Find where the given text appears and provide that cell's center as (X, Y) coordinate. 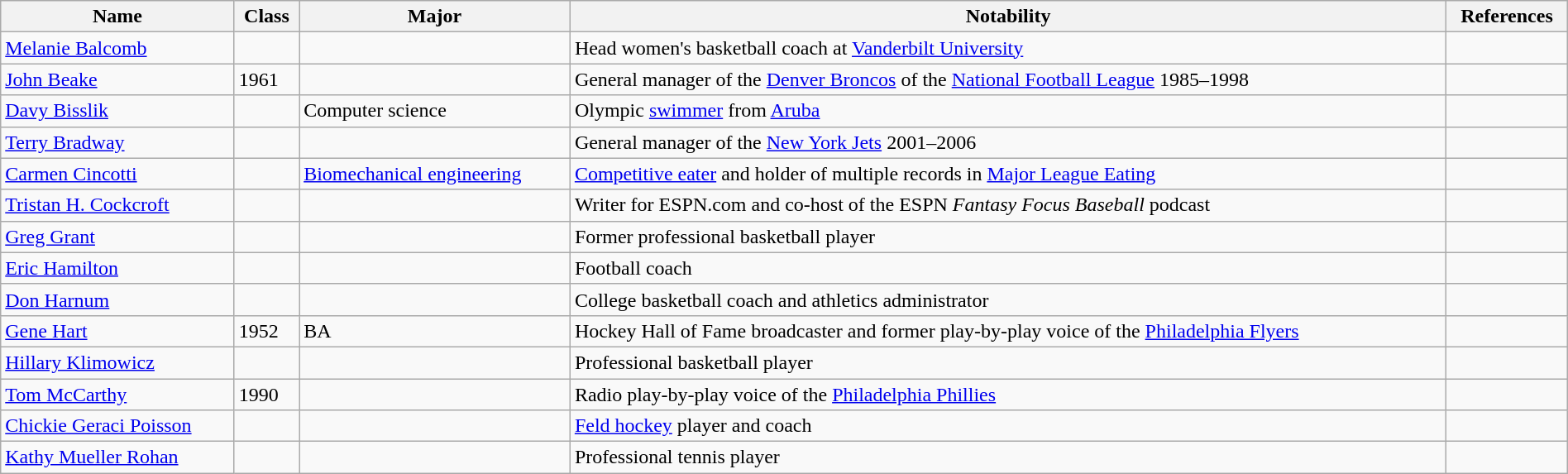
Radio play-by-play voice of the Philadelphia Phillies (1007, 395)
Tristan H. Cockcroft (117, 205)
Kathy Mueller Rohan (117, 457)
References (1507, 17)
Football coach (1007, 268)
Olympic swimmer from Aruba (1007, 111)
Carmen Cincotti (117, 174)
Class (266, 17)
Greg Grant (117, 237)
Eric Hamilton (117, 268)
Competitive eater and holder of multiple records in Major League Eating (1007, 174)
Davy Bisslik (117, 111)
1990 (266, 395)
Writer for ESPN.com and co-host of the ESPN Fantasy Focus Baseball podcast (1007, 205)
Feld hockey player and coach (1007, 426)
General manager of the New York Jets 2001–2006 (1007, 142)
Gene Hart (117, 331)
College basketball coach and athletics administrator (1007, 299)
Hillary Klimowicz (117, 362)
Chickie Geraci Poisson (117, 426)
Tom McCarthy (117, 395)
Head women's basketball coach at Vanderbilt University (1007, 48)
Hockey Hall of Fame broadcaster and former play-by-play voice of the Philadelphia Flyers (1007, 331)
Don Harnum (117, 299)
1952 (266, 331)
Former professional basketball player (1007, 237)
1961 (266, 79)
Computer science (435, 111)
Major (435, 17)
Professional tennis player (1007, 457)
Biomechanical engineering (435, 174)
Terry Bradway (117, 142)
Name (117, 17)
General manager of the Denver Broncos of the National Football League 1985–1998 (1007, 79)
Melanie Balcomb (117, 48)
John Beake (117, 79)
BA (435, 331)
Notability (1007, 17)
Professional basketball player (1007, 362)
